Output the [X, Y] coordinate of the center of the cell containing the given text.  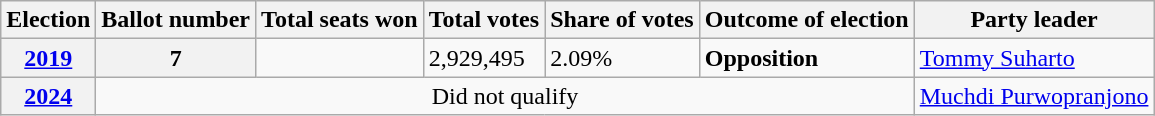
2,929,495 [484, 58]
Total seats won [340, 20]
Opposition [806, 58]
Did not qualify [505, 96]
Outcome of election [806, 20]
7 [176, 58]
2019 [48, 58]
Party leader [1034, 20]
Election [48, 20]
Tommy Suharto [1034, 58]
2024 [48, 96]
Muchdi Purwopranjono [1034, 96]
Ballot number [176, 20]
Total votes [484, 20]
Share of votes [622, 20]
2.09% [622, 58]
